Return the [x, y] coordinate for the center point of the cell that contains the specified text.  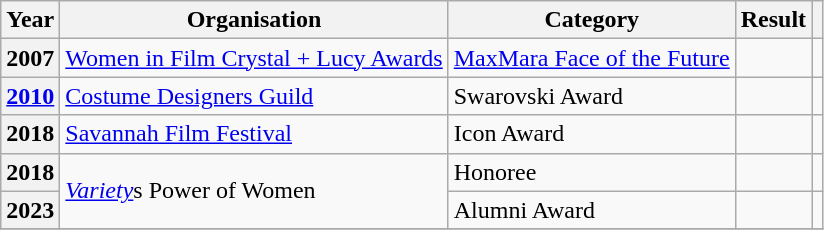
2010 [30, 96]
Alumni Award [592, 210]
2023 [30, 210]
Icon Award [592, 134]
Varietys Power of Women [254, 191]
Year [30, 20]
Organisation [254, 20]
2007 [30, 58]
Costume Designers Guild [254, 96]
Swarovski Award [592, 96]
Result [773, 20]
Category [592, 20]
Honoree [592, 172]
Women in Film Crystal + Lucy Awards [254, 58]
Savannah Film Festival [254, 134]
MaxMara Face of the Future [592, 58]
